Scan for the cell matching the given text and deliver its (x, y) coordinate at center. 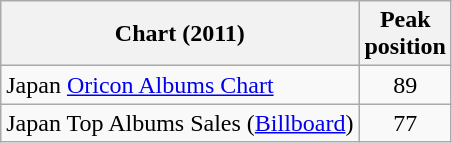
Japan Oricon Albums Chart (180, 85)
77 (405, 123)
89 (405, 85)
Japan Top Albums Sales (Billboard) (180, 123)
Peakposition (405, 34)
Chart (2011) (180, 34)
